Determine the [X, Y] coordinate at the center of the cell enclosing the given text.  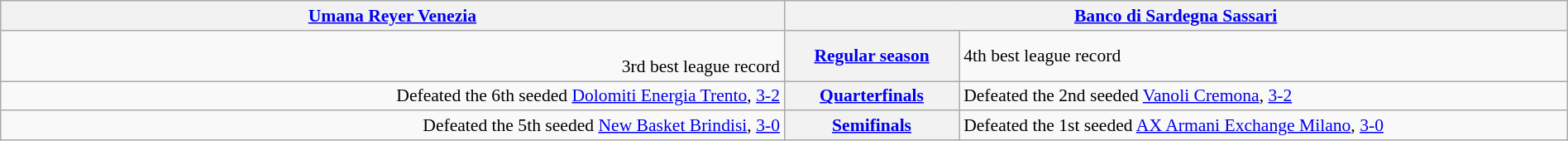
Defeated the 1st seeded AX Armani Exchange Milano, 3-0 [1264, 126]
Defeated the 6th seeded Dolomiti Energia Trento, 3-2 [392, 96]
Banco di Sardegna Sassari [1176, 16]
4th best league record [1264, 56]
Defeated the 5th seeded New Basket Brindisi, 3-0 [392, 126]
Regular season [872, 56]
Defeated the 2nd seeded Vanoli Cremona, 3-2 [1264, 96]
Semifinals [872, 126]
Quarterfinals [872, 96]
Umana Reyer Venezia [392, 16]
3rd best league record [392, 56]
